Return [X, Y] of the center of cell containing provided text 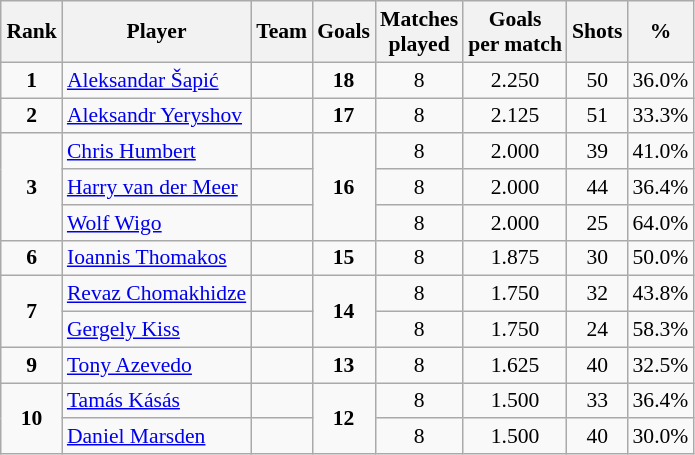
7 [32, 312]
2.125 [515, 116]
2 [32, 116]
30 [598, 258]
Team [282, 32]
30.0% [660, 437]
Ioannis Thomakos [156, 258]
Aleksandr Yeryshov [156, 116]
44 [598, 187]
Goals [344, 32]
32.5% [660, 365]
Goalsper match [515, 32]
18 [344, 80]
Wolf Wigo [156, 223]
36.0% [660, 80]
Tony Azevedo [156, 365]
50 [598, 80]
50.0% [660, 258]
1.625 [515, 365]
41.0% [660, 152]
1 [32, 80]
6 [32, 258]
% [660, 32]
12 [344, 418]
Revaz Chomakhidze [156, 294]
39 [598, 152]
Rank [32, 32]
43.8% [660, 294]
14 [344, 312]
15 [344, 258]
Harry van der Meer [156, 187]
33 [598, 401]
Aleksandar Šapić [156, 80]
58.3% [660, 330]
51 [598, 116]
10 [32, 418]
2.250 [515, 80]
3 [32, 188]
Daniel Marsden [156, 437]
25 [598, 223]
Gergely Kiss [156, 330]
Matchesplayed [419, 32]
24 [598, 330]
Player [156, 32]
64.0% [660, 223]
Tamás Kásás [156, 401]
32 [598, 294]
1.875 [515, 258]
13 [344, 365]
Chris Humbert [156, 152]
33.3% [660, 116]
Shots [598, 32]
16 [344, 188]
17 [344, 116]
9 [32, 365]
